Determine the (X, Y) coordinate at the center of the cell enclosing the given text.  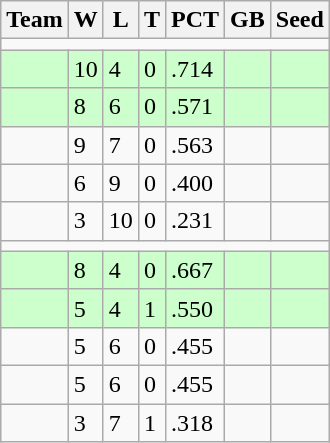
.571 (194, 107)
PCT (194, 20)
GB (248, 20)
T (152, 20)
.318 (194, 423)
L (120, 20)
W (86, 20)
.231 (194, 221)
.400 (194, 183)
.667 (194, 270)
Seed (300, 20)
.563 (194, 145)
Team (35, 20)
.550 (194, 308)
.714 (194, 69)
